Find where the given text appears and provide that cell's center as [x, y] coordinate. 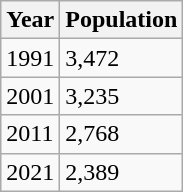
2011 [30, 134]
2,389 [122, 172]
Year [30, 20]
Population [122, 20]
2021 [30, 172]
2001 [30, 96]
1991 [30, 58]
3,235 [122, 96]
2,768 [122, 134]
3,472 [122, 58]
